For the text-containing cell, return its midpoint in [x, y] coordinate format. 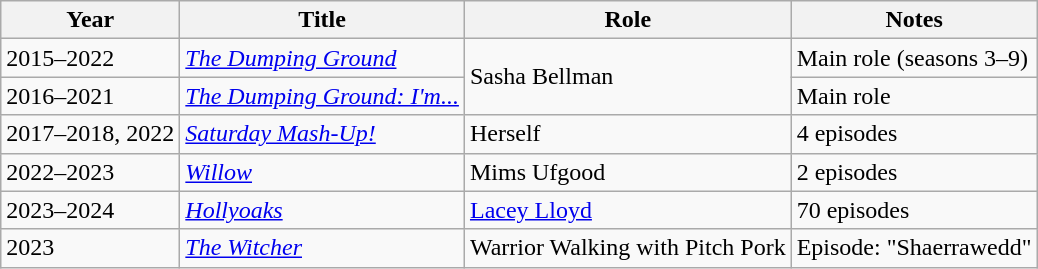
Main role (seasons 3–9) [914, 58]
Role [628, 20]
2022–2023 [90, 172]
70 episodes [914, 210]
Mims Ufgood [628, 172]
Warrior Walking with Pitch Pork [628, 248]
Title [322, 20]
Hollyoaks [322, 210]
The Dumping Ground [322, 58]
Herself [628, 134]
2015–2022 [90, 58]
2023 [90, 248]
2 episodes [914, 172]
Episode: "Shaerrawedd" [914, 248]
Saturday Mash-Up! [322, 134]
Lacey Lloyd [628, 210]
Willow [322, 172]
Sasha Bellman [628, 77]
2017–2018, 2022 [90, 134]
The Dumping Ground: I'm... [322, 96]
Notes [914, 20]
2016–2021 [90, 96]
The Witcher [322, 248]
2023–2024 [90, 210]
Year [90, 20]
Main role [914, 96]
4 episodes [914, 134]
